Capture the cell that displays the provided text and extract its (x, y) central coordinate. 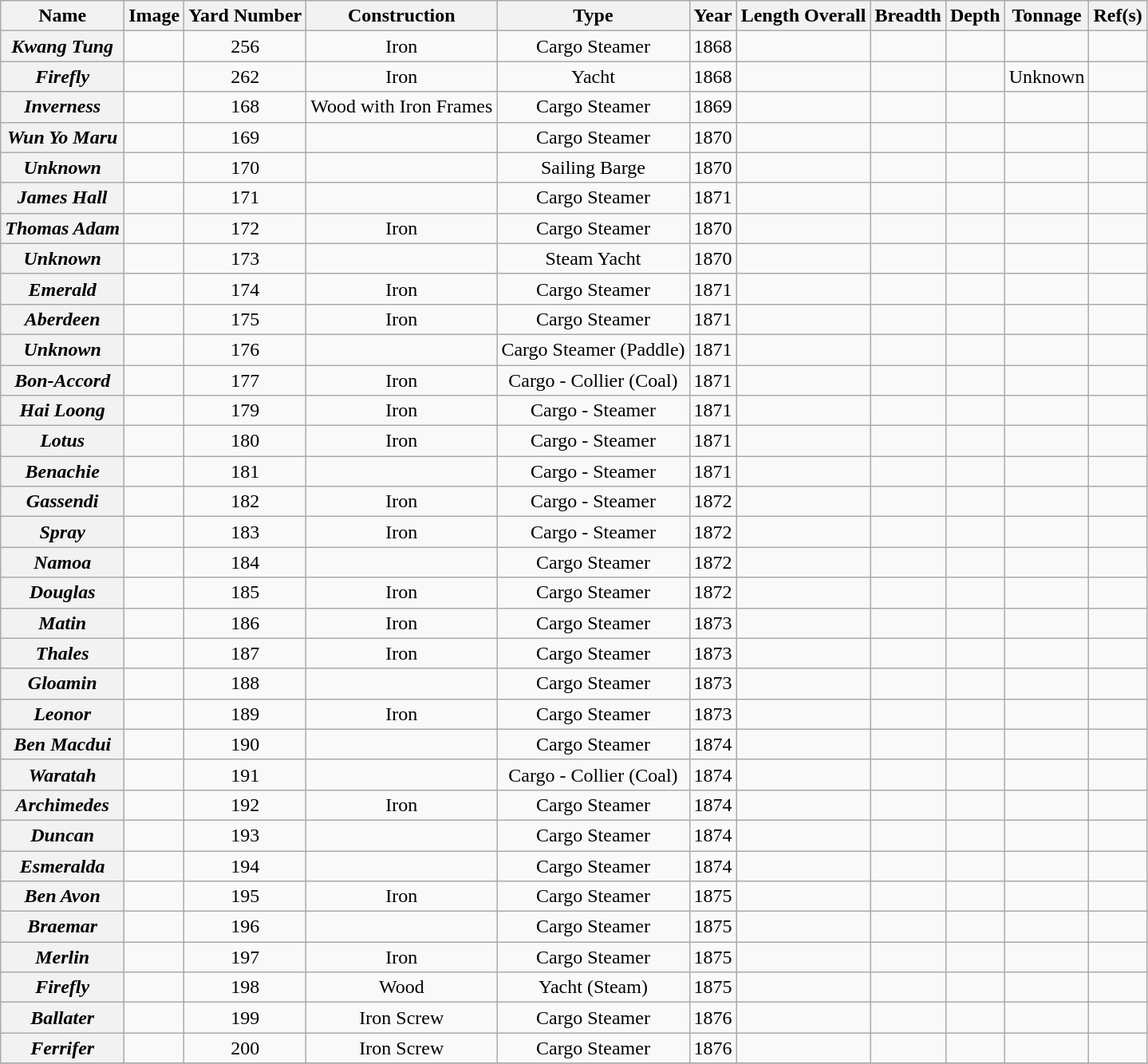
Tonnage (1047, 16)
191 (246, 774)
Lotus (62, 441)
181 (246, 471)
262 (246, 77)
185 (246, 593)
Douglas (62, 593)
Duncan (62, 835)
193 (246, 835)
194 (246, 865)
Yacht (594, 77)
176 (246, 349)
Ferrifer (62, 1048)
183 (246, 532)
Construction (402, 16)
Archimedes (62, 805)
174 (246, 289)
Type (594, 16)
256 (246, 46)
Length Overall (803, 16)
Wood (402, 987)
Breadth (908, 16)
175 (246, 319)
188 (246, 684)
Benachie (62, 471)
190 (246, 744)
Namoa (62, 562)
179 (246, 411)
Cargo Steamer (Paddle) (594, 349)
Emerald (62, 289)
Esmeralda (62, 865)
189 (246, 714)
173 (246, 258)
Gassendi (62, 502)
Leonor (62, 714)
Matin (62, 623)
168 (246, 107)
Wun Yo Maru (62, 137)
Steam Yacht (594, 258)
Yard Number (246, 16)
Sailing Barge (594, 167)
Spray (62, 532)
171 (246, 198)
172 (246, 228)
197 (246, 957)
Image (155, 16)
Aberdeen (62, 319)
Ben Avon (62, 897)
Kwang Tung (62, 46)
Braemar (62, 927)
198 (246, 987)
187 (246, 653)
Thomas Adam (62, 228)
Inverness (62, 107)
196 (246, 927)
182 (246, 502)
180 (246, 441)
Ballater (62, 1018)
186 (246, 623)
Hai Loong (62, 411)
Gloamin (62, 684)
177 (246, 380)
Waratah (62, 774)
192 (246, 805)
James Hall (62, 198)
Bon-Accord (62, 380)
Merlin (62, 957)
Ref(s) (1118, 16)
Year (713, 16)
199 (246, 1018)
Name (62, 16)
170 (246, 167)
195 (246, 897)
Ben Macdui (62, 744)
Depth (975, 16)
Yacht (Steam) (594, 987)
Wood with Iron Frames (402, 107)
Thales (62, 653)
169 (246, 137)
200 (246, 1048)
184 (246, 562)
1869 (713, 107)
